Detect which cell encompasses the target text, then output its [X, Y] center coordinate. 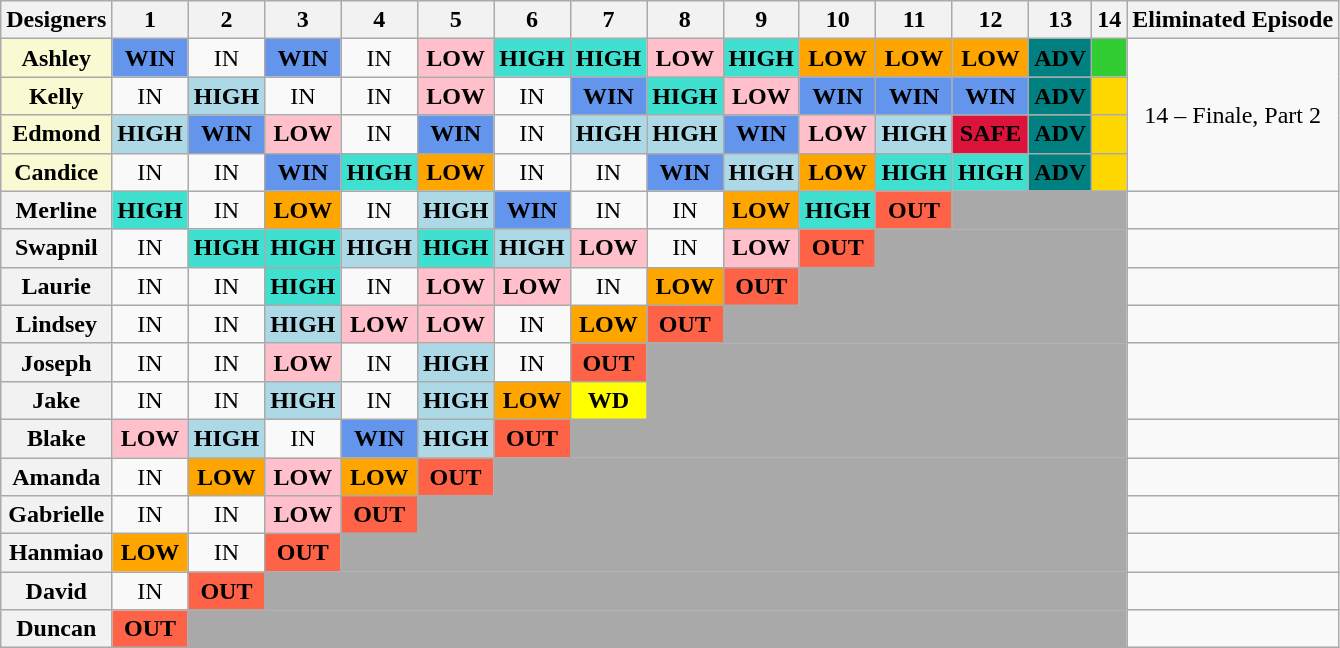
Amanda [56, 477]
Hanmiao [56, 553]
Candice [56, 172]
Kelly [56, 96]
10 [837, 20]
Ashley [56, 58]
Blake [56, 438]
14 – Finale, Part 2 [1233, 115]
Gabrielle [56, 515]
Merline [56, 210]
WD [608, 400]
Swapnil [56, 248]
David [56, 591]
3 [303, 20]
Lindsey [56, 324]
SAFE [990, 134]
Designers [56, 20]
7 [608, 20]
2 [226, 20]
1 [150, 20]
12 [990, 20]
8 [685, 20]
Edmond [56, 134]
14 [1110, 20]
13 [1060, 20]
Duncan [56, 629]
Jake [56, 400]
Joseph [56, 362]
Laurie [56, 286]
Eliminated Episode [1233, 20]
6 [532, 20]
9 [761, 20]
11 [914, 20]
4 [379, 20]
5 [455, 20]
